Identify which cell holds the provided text, then report its [X, Y] central coordinate. 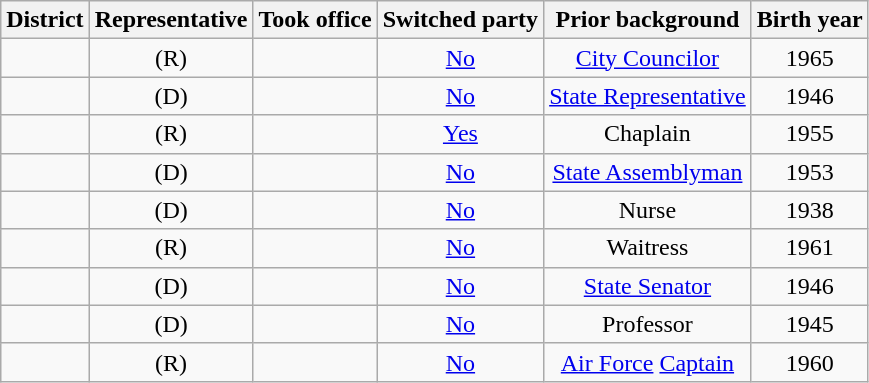
State Senator [648, 286]
Representative [171, 20]
Professor [648, 324]
1955 [810, 134]
Air Force Captain [648, 362]
1953 [810, 172]
City Councilor [648, 58]
State Assemblyman [648, 172]
Waitress [648, 248]
Prior background [648, 20]
1965 [810, 58]
Switched party [460, 20]
1960 [810, 362]
1938 [810, 210]
1945 [810, 324]
Yes [460, 134]
Birth year [810, 20]
Chaplain [648, 134]
1961 [810, 248]
District [45, 20]
State Representative [648, 96]
Took office [315, 20]
Nurse [648, 210]
